Capture the cell that displays the provided text and extract its (X, Y) central coordinate. 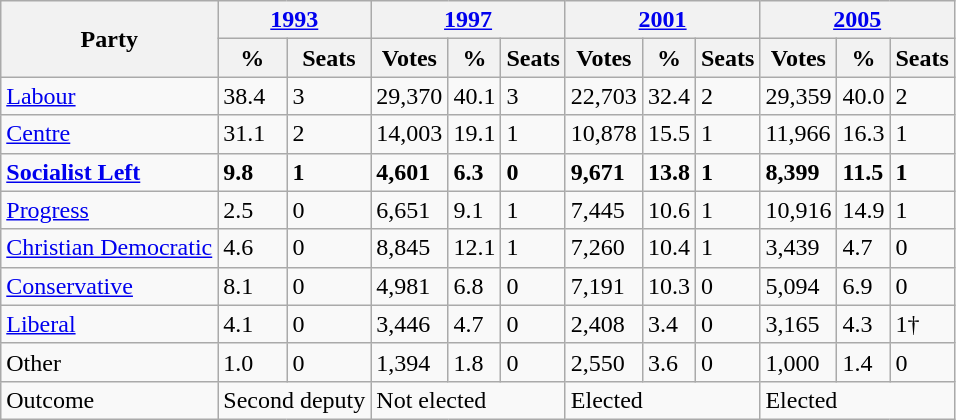
Outcome (110, 400)
29,359 (798, 96)
10.3 (668, 286)
12.1 (474, 248)
Second deputy (294, 400)
1,000 (798, 362)
Christian Democratic (110, 248)
Conservative (110, 286)
6.9 (864, 286)
10.6 (668, 210)
2,408 (604, 324)
4.6 (252, 248)
3,165 (798, 324)
10.4 (668, 248)
1997 (468, 20)
32.4 (668, 96)
1† (922, 324)
11.5 (864, 172)
1,394 (410, 362)
22,703 (604, 96)
2,550 (604, 362)
31.1 (252, 134)
2005 (858, 20)
11,966 (798, 134)
19.1 (474, 134)
9.8 (252, 172)
9.1 (474, 210)
38.4 (252, 96)
8,845 (410, 248)
4,981 (410, 286)
1993 (294, 20)
4.1 (252, 324)
6.8 (474, 286)
10,916 (798, 210)
4,601 (410, 172)
1.8 (474, 362)
8.1 (252, 286)
6,651 (410, 210)
Not elected (468, 400)
40.0 (864, 96)
16.3 (864, 134)
7,445 (604, 210)
Liberal (110, 324)
Socialist Left (110, 172)
Progress (110, 210)
Labour (110, 96)
29,370 (410, 96)
7,191 (604, 286)
40.1 (474, 96)
6.3 (474, 172)
15.5 (668, 134)
2001 (662, 20)
9,671 (604, 172)
5,094 (798, 286)
10,878 (604, 134)
7,260 (604, 248)
13.8 (668, 172)
4.3 (864, 324)
1.4 (864, 362)
1.0 (252, 362)
3,439 (798, 248)
8,399 (798, 172)
3.6 (668, 362)
14.9 (864, 210)
Centre (110, 134)
Party (110, 39)
14,003 (410, 134)
3.4 (668, 324)
2.5 (252, 210)
3,446 (410, 324)
Other (110, 362)
